Determine the (x, y) coordinate at the center of the cell enclosing the given text.  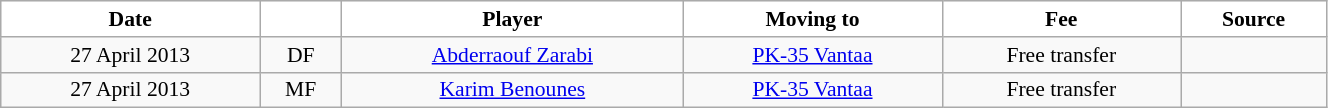
MF (301, 90)
Date (130, 19)
DF (301, 55)
Fee (1061, 19)
Player (512, 19)
Source (1253, 19)
Karim Benounes (512, 90)
Moving to (812, 19)
Abderraouf Zarabi (512, 55)
